Search for the cell housing the specified text and yield its (X, Y) center coordinate. 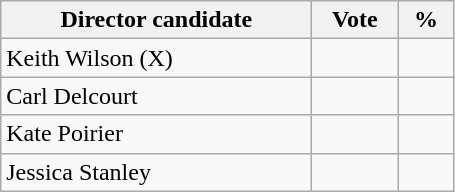
Jessica Stanley (156, 172)
Carl Delcourt (156, 96)
Vote (355, 20)
Kate Poirier (156, 134)
% (426, 20)
Director candidate (156, 20)
Keith Wilson (X) (156, 58)
